Return [x, y] of the center of cell containing provided text 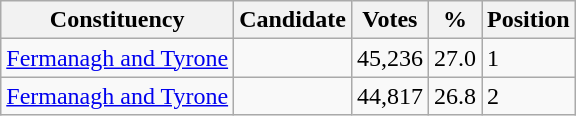
26.8 [454, 96]
% [454, 20]
27.0 [454, 58]
2 [529, 96]
Candidate [293, 20]
1 [529, 58]
Votes [390, 20]
Position [529, 20]
45,236 [390, 58]
Constituency [118, 20]
44,817 [390, 96]
